Find where the given text appears and provide that cell's center as [x, y] coordinate. 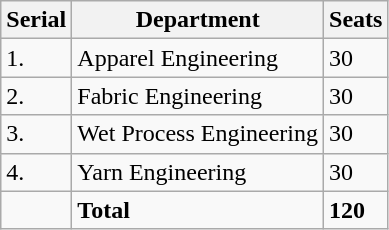
Total [198, 210]
Yarn Engineering [198, 172]
2. [36, 96]
3. [36, 134]
Wet Process Engineering [198, 134]
Seats [356, 20]
1. [36, 58]
Apparel Engineering [198, 58]
4. [36, 172]
Department [198, 20]
120 [356, 210]
Fabric Engineering [198, 96]
Serial [36, 20]
